Scan for the cell matching the given text and deliver its [X, Y] coordinate at center. 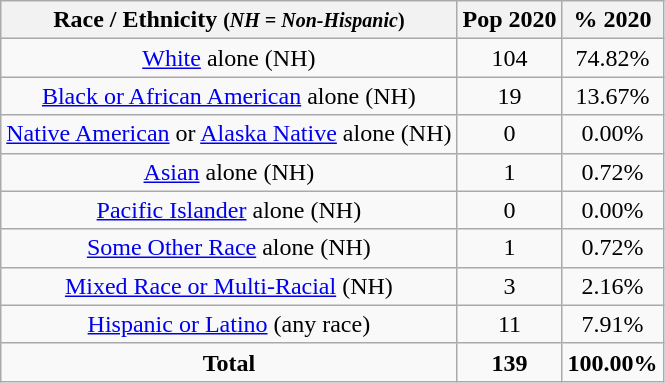
7.91% [612, 324]
Mixed Race or Multi-Racial (NH) [229, 286]
Pop 2020 [510, 20]
11 [510, 324]
White alone (NH) [229, 58]
2.16% [612, 286]
Black or African American alone (NH) [229, 96]
3 [510, 286]
19 [510, 96]
139 [510, 362]
Hispanic or Latino (any race) [229, 324]
Asian alone (NH) [229, 172]
Native American or Alaska Native alone (NH) [229, 134]
Total [229, 362]
% 2020 [612, 20]
Some Other Race alone (NH) [229, 248]
Pacific Islander alone (NH) [229, 210]
Race / Ethnicity (NH = Non-Hispanic) [229, 20]
74.82% [612, 58]
100.00% [612, 362]
13.67% [612, 96]
104 [510, 58]
